For the text-containing cell, return its midpoint in (X, Y) coordinate format. 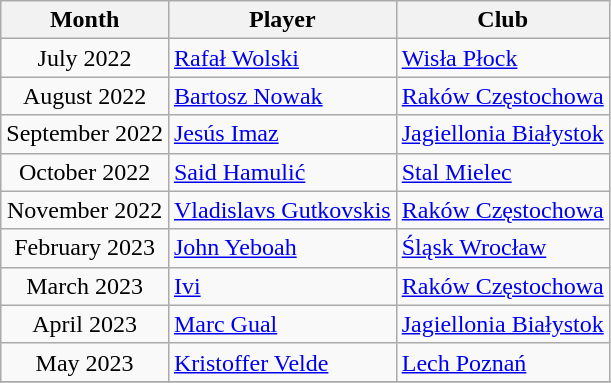
February 2023 (85, 248)
Club (502, 20)
Vladislavs Gutkovskis (282, 210)
Bartosz Nowak (282, 96)
April 2023 (85, 324)
March 2023 (85, 286)
Month (85, 20)
Jesús Imaz (282, 134)
Lech Poznań (502, 362)
Marc Gual (282, 324)
July 2022 (85, 58)
Wisła Płock (502, 58)
Śląsk Wrocław (502, 248)
September 2022 (85, 134)
Said Hamulić (282, 172)
November 2022 (85, 210)
John Yeboah (282, 248)
Player (282, 20)
Ivi (282, 286)
Stal Mielec (502, 172)
August 2022 (85, 96)
October 2022 (85, 172)
May 2023 (85, 362)
Rafał Wolski (282, 58)
Kristoffer Velde (282, 362)
